Identify which cell holds the provided text, then report its (x, y) central coordinate. 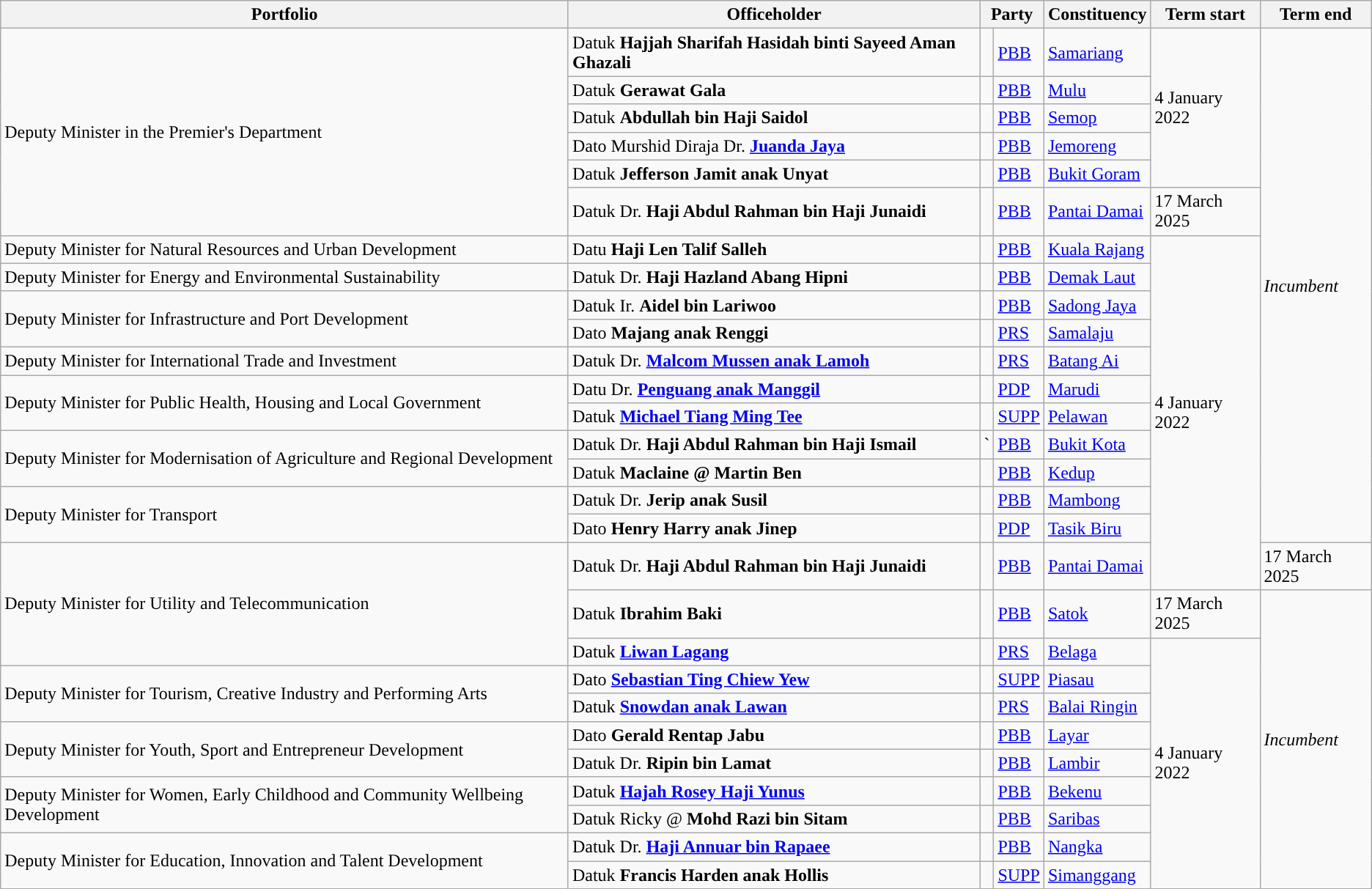
Lambir (1097, 763)
Deputy Minister for Women, Early Childhood and Community Wellbeing Development (284, 805)
Datuk Dr. Haji Hazland Abang Hipni (774, 277)
Deputy Minister for Youth, Sport and Entrepreneur Development (284, 749)
Mambong (1097, 501)
Term start (1205, 15)
Datuk Ir. Aidel bin Lariwoo (774, 305)
Pelawan (1097, 417)
Datuk Abdullah bin Haji Saidol (774, 118)
Deputy Minister for Education, Innovation and Talent Development (284, 860)
Deputy Minister for Transport (284, 514)
Tasik Biru (1097, 528)
Constituency (1097, 15)
Dato Gerald Rentap Jabu (774, 735)
Datuk Ibrahim Baki (774, 614)
Datuk Hajah Rosey Haji Yunus (774, 791)
Deputy Minister for Infrastructure and Port Development (284, 319)
Deputy Minister for International Trade and Investment (284, 361)
Deputy Minister for Utility and Telecommunication (284, 604)
Datuk Dr. Jerip anak Susil (774, 501)
Dato Murshid Diraja Dr. Juanda Jaya (774, 146)
Deputy Minister for Tourism, Creative Industry and Performing Arts (284, 693)
Datuk Maclaine @ Martin Ben (774, 473)
Marudi (1097, 389)
Samalaju (1097, 333)
Dato Henry Harry anak Jinep (774, 528)
Deputy Minister for Natural Resources and Urban Development (284, 249)
Bukit Goram (1097, 174)
Deputy Minister for Public Health, Housing and Local Government (284, 403)
Bekenu (1097, 791)
Datuk Dr. Haji Annuar bin Rapaee (774, 846)
Deputy Minister for Energy and Environmental Sustainability (284, 277)
Nangka (1097, 846)
Officeholder (774, 15)
Saribas (1097, 819)
Datuk Francis Harden anak Hollis (774, 874)
Term end (1316, 15)
Jemoreng (1097, 146)
Layar (1097, 735)
Datuk Dr. Malcom Mussen anak Lamoh (774, 361)
Datu Haji Len Talif Salleh (774, 249)
Datuk Michael Tiang Ming Tee (774, 417)
Datuk Dr. Ripin bin Lamat (774, 763)
Demak Laut (1097, 277)
Deputy Minister in the Premier's Department (284, 132)
` (986, 445)
Datu Dr. Penguang anak Manggil (774, 389)
Piasau (1097, 679)
Kuala Rajang (1097, 249)
Satok (1097, 614)
Batang Ai (1097, 361)
Datuk Hajjah Sharifah Hasidah binti Sayeed Aman Ghazali (774, 53)
Datuk Gerawat Gala (774, 90)
Kedup (1097, 473)
Bukit Kota (1097, 445)
Deputy Minister for Modernisation of Agriculture and Regional Development (284, 459)
Portfolio (284, 15)
Balai Ringin (1097, 707)
Sadong Jaya (1097, 305)
Samariang (1097, 53)
Dato Majang anak Renggi (774, 333)
Dato Sebastian Ting Chiew Yew (774, 679)
Datuk Snowdan anak Lawan (774, 707)
Datuk Liwan Lagang (774, 652)
Mulu (1097, 90)
Datuk Jefferson Jamit anak Unyat (774, 174)
Party (1011, 15)
Simanggang (1097, 874)
Datuk Dr. Haji Abdul Rahman bin Haji Ismail (774, 445)
Datuk Ricky @ Mohd Razi bin Sitam (774, 819)
Semop (1097, 118)
Belaga (1097, 652)
